Return the [x, y] coordinate for the center point of the cell that contains the specified text.  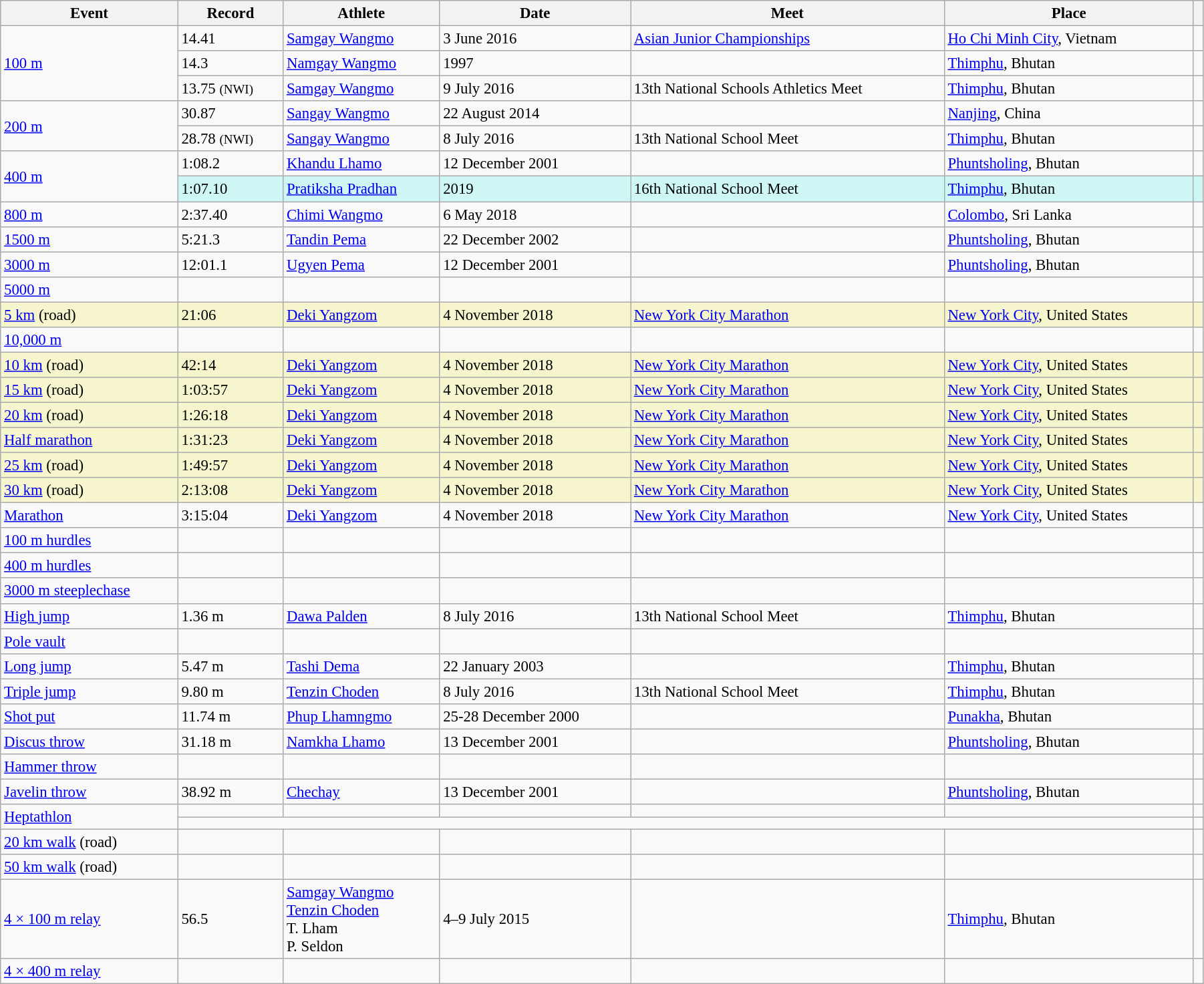
Pratiksha Pradhan [361, 189]
9 July 2016 [535, 89]
42:14 [230, 365]
100 m hurdles [90, 540]
30 km (road) [90, 490]
Meet [788, 13]
Namgay Wangmo [361, 63]
Ugyen Pema [361, 265]
28.78 (NWI) [230, 139]
5000 m [90, 289]
13th National Schools Athletics Meet [788, 89]
1:08.2 [230, 164]
56.5 [230, 919]
Half marathon [90, 440]
20 km walk (road) [90, 842]
5.47 m [230, 666]
4 × 400 m relay [90, 971]
16th National School Meet [788, 189]
50 km walk (road) [90, 867]
14.41 [230, 39]
25 km (road) [90, 466]
3000 m [90, 265]
38.92 m [230, 792]
Ho Chi Minh City, Vietnam [1069, 39]
1:49:57 [230, 466]
3:15:04 [230, 516]
100 m [90, 64]
11.74 m [230, 717]
Colombo, Sri Lanka [1069, 214]
1:31:23 [230, 440]
22 December 2002 [535, 239]
1:03:57 [230, 390]
Long jump [90, 666]
22 January 2003 [535, 666]
21:06 [230, 315]
1:26:18 [230, 415]
10 km (road) [90, 365]
31.18 m [230, 742]
22 August 2014 [535, 114]
Punakha, Bhutan [1069, 717]
9.80 m [230, 691]
Athlete [361, 13]
2019 [535, 189]
12:01.1 [230, 265]
Chimi Wangmo [361, 214]
Namkha Lhamo [361, 742]
10,000 m [90, 340]
Record [230, 13]
3000 m steeplechase [90, 591]
Tashi Dema [361, 666]
Place [1069, 13]
3 June 2016 [535, 39]
4–9 July 2015 [535, 919]
Heptathlon [90, 817]
Samgay WangmoTenzin ChodenT. LhamP. Seldon [361, 919]
5 km (road) [90, 315]
400 m [90, 176]
Pole vault [90, 641]
1997 [535, 63]
Asian Junior Championships [788, 39]
Dawa Palden [361, 616]
Tandin Pema [361, 239]
Event [90, 13]
25-28 December 2000 [535, 717]
2:37.40 [230, 214]
Triple jump [90, 691]
20 km (road) [90, 415]
13.75 (NWI) [230, 89]
2:13:08 [230, 490]
Date [535, 13]
Shot put [90, 717]
Tenzin Choden [361, 691]
Nanjing, China [1069, 114]
Hammer throw [90, 767]
6 May 2018 [535, 214]
Discus throw [90, 742]
1500 m [90, 239]
15 km (road) [90, 390]
5:21.3 [230, 239]
Javelin throw [90, 792]
1.36 m [230, 616]
200 m [90, 126]
4 × 100 m relay [90, 919]
400 m hurdles [90, 566]
Marathon [90, 516]
14.3 [230, 63]
800 m [90, 214]
Phup Lhamngmo [361, 717]
30.87 [230, 114]
Chechay [361, 792]
Khandu Lhamo [361, 164]
High jump [90, 616]
1:07.10 [230, 189]
